Search for the cell housing the specified text and yield its (X, Y) center coordinate. 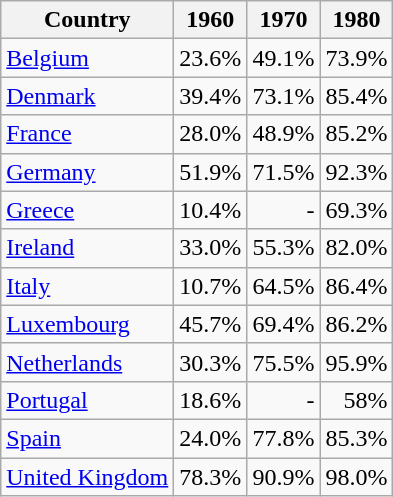
Italy (88, 286)
Greece (88, 210)
85.3% (356, 438)
45.7% (210, 324)
85.4% (356, 96)
90.9% (284, 477)
73.9% (356, 58)
1970 (284, 20)
10.4% (210, 210)
71.5% (284, 172)
92.3% (356, 172)
23.6% (210, 58)
49.1% (284, 58)
France (88, 134)
Country (88, 20)
98.0% (356, 477)
28.0% (210, 134)
33.0% (210, 248)
85.2% (356, 134)
Luxembourg (88, 324)
58% (356, 400)
Denmark (88, 96)
75.5% (284, 362)
39.4% (210, 96)
Spain (88, 438)
55.3% (284, 248)
69.3% (356, 210)
Belgium (88, 58)
73.1% (284, 96)
64.5% (284, 286)
18.6% (210, 400)
95.9% (356, 362)
69.4% (284, 324)
78.3% (210, 477)
51.9% (210, 172)
30.3% (210, 362)
Netherlands (88, 362)
24.0% (210, 438)
Portugal (88, 400)
Ireland (88, 248)
77.8% (284, 438)
United Kingdom (88, 477)
86.2% (356, 324)
48.9% (284, 134)
86.4% (356, 286)
10.7% (210, 286)
82.0% (356, 248)
Germany (88, 172)
1980 (356, 20)
1960 (210, 20)
